Provide the (X, Y) coordinate of the cell's center where the given text is located.  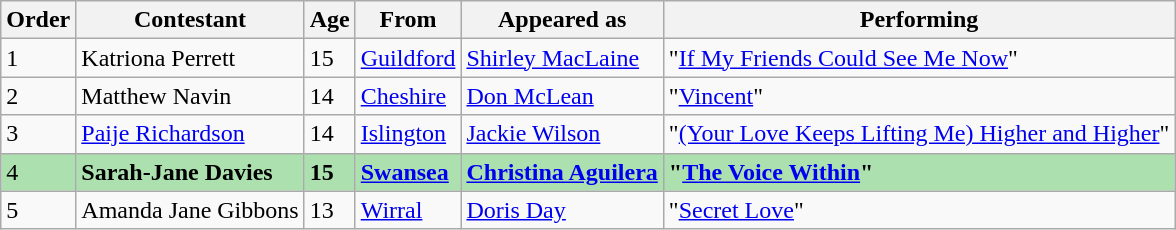
Christina Aguilera (562, 172)
Sarah-Jane Davies (190, 172)
Contestant (190, 20)
Matthew Navin (190, 96)
Performing (918, 20)
Order (38, 20)
Appeared as (562, 20)
"Vincent" (918, 96)
3 (38, 134)
Paije Richardson (190, 134)
1 (38, 58)
Shirley MacLaine (562, 58)
"Secret Love" (918, 210)
Doris Day (562, 210)
5 (38, 210)
"If My Friends Could See Me Now" (918, 58)
Cheshire (408, 96)
4 (38, 172)
2 (38, 96)
Wirral (408, 210)
"The Voice Within" (918, 172)
Guildford (408, 58)
Don McLean (562, 96)
Amanda Jane Gibbons (190, 210)
"(Your Love Keeps Lifting Me) Higher and Higher" (918, 134)
13 (330, 210)
Age (330, 20)
Jackie Wilson (562, 134)
Katriona Perrett (190, 58)
Swansea (408, 172)
From (408, 20)
Islington (408, 134)
